Output the [x, y] coordinate of the center of the cell containing the given text.  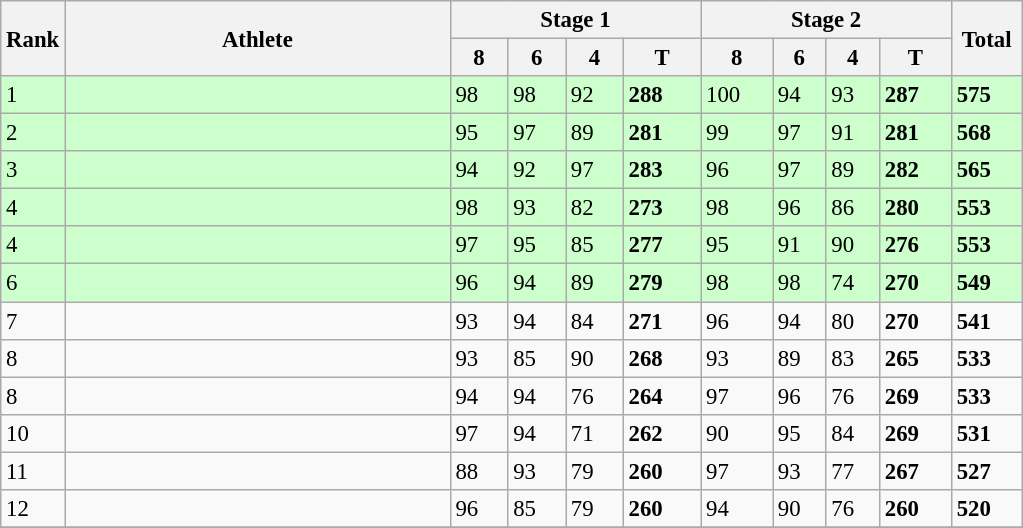
273 [662, 208]
Stage 2 [826, 20]
288 [662, 95]
282 [916, 170]
279 [662, 283]
531 [986, 433]
80 [853, 321]
575 [986, 95]
541 [986, 321]
549 [986, 283]
265 [916, 358]
Athlete [258, 38]
271 [662, 321]
565 [986, 170]
7 [33, 321]
1 [33, 95]
11 [33, 471]
Total [986, 38]
86 [853, 208]
276 [916, 245]
99 [737, 133]
74 [853, 283]
267 [916, 471]
568 [986, 133]
Rank [33, 38]
283 [662, 170]
264 [662, 396]
520 [986, 509]
71 [595, 433]
88 [479, 471]
527 [986, 471]
Stage 1 [576, 20]
262 [662, 433]
12 [33, 509]
77 [853, 471]
280 [916, 208]
82 [595, 208]
10 [33, 433]
277 [662, 245]
100 [737, 95]
287 [916, 95]
83 [853, 358]
2 [33, 133]
268 [662, 358]
3 [33, 170]
